Detect which cell encompasses the target text, then output its (X, Y) center coordinate. 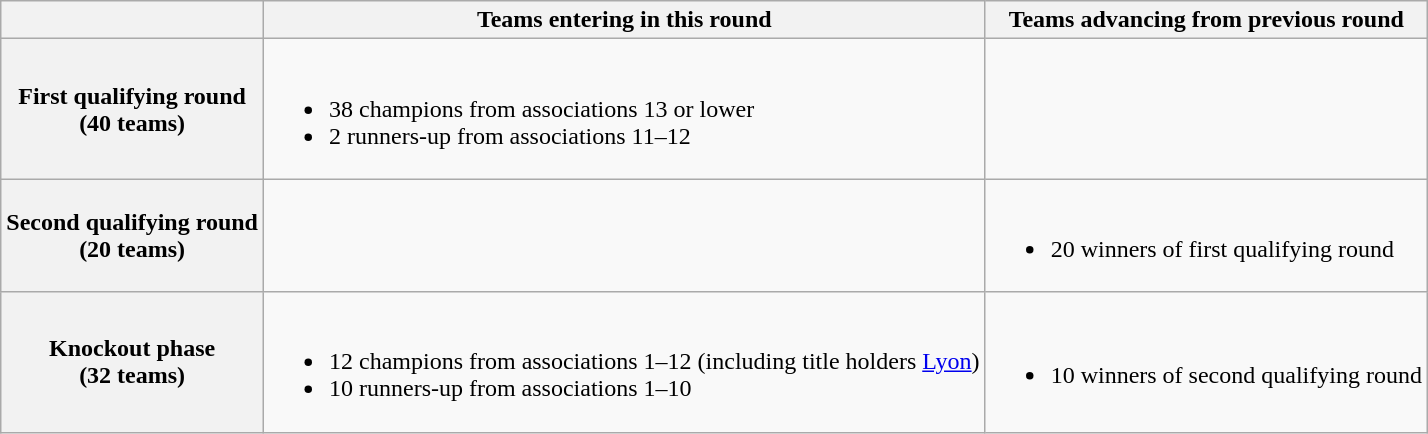
Teams entering in this round (624, 20)
10 winners of second qualifying round (1206, 362)
Second qualifying round(20 teams) (132, 236)
First qualifying round(40 teams) (132, 109)
Knockout phase(32 teams) (132, 362)
12 champions from associations 1–12 (including title holders Lyon)10 runners-up from associations 1–10 (624, 362)
38 champions from associations 13 or lower2 runners-up from associations 11–12 (624, 109)
20 winners of first qualifying round (1206, 236)
Teams advancing from previous round (1206, 20)
